Locate the cell with the specified text and output its (X, Y) center coordinate. 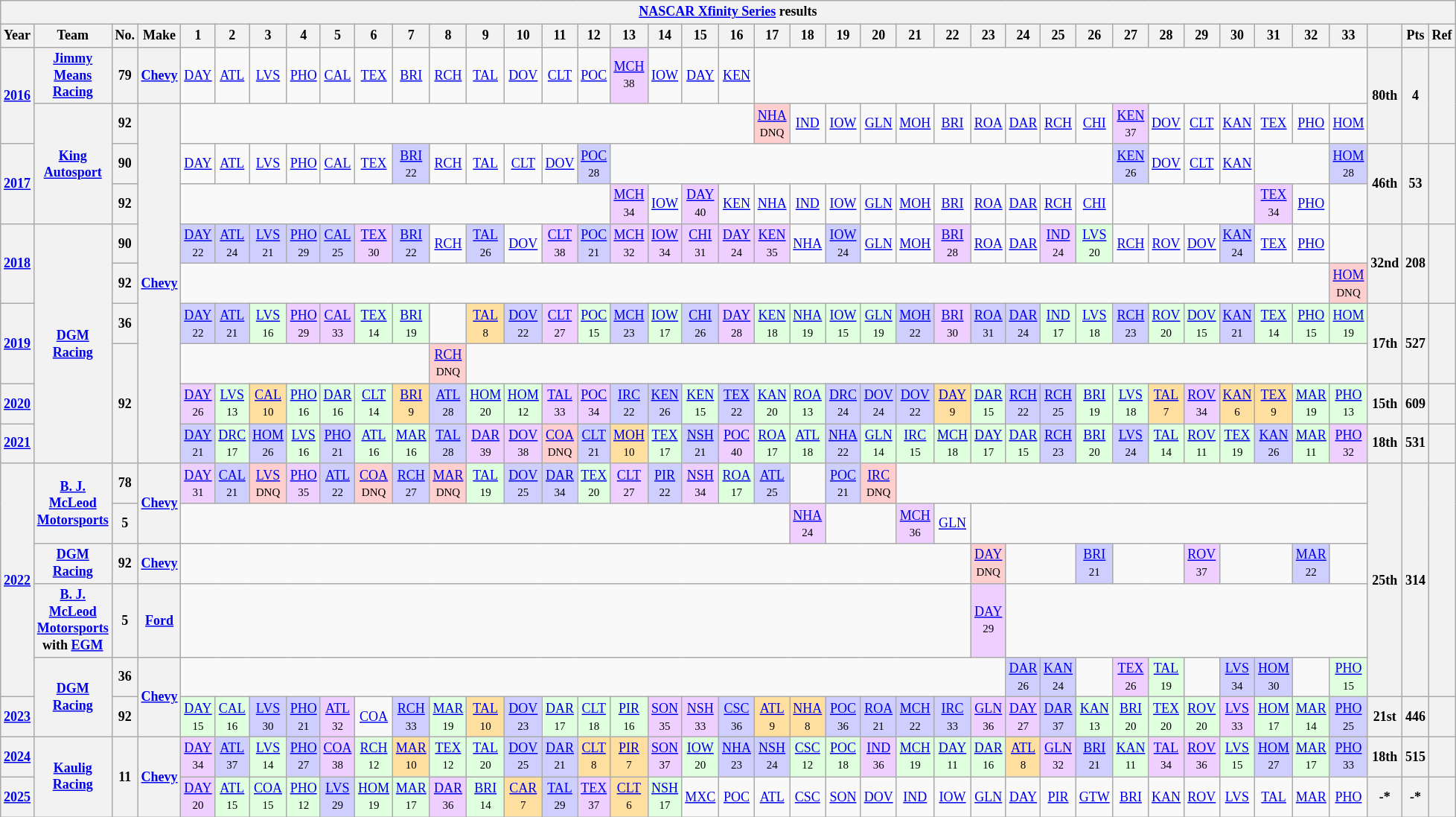
IRC22 (630, 404)
LVS14 (268, 757)
ATL18 (808, 444)
CLT14 (374, 404)
80th (1385, 95)
KAN20 (772, 404)
MOH22 (916, 324)
ATL28 (448, 404)
POC15 (594, 324)
TEX22 (737, 404)
CHI31 (700, 244)
2019 (18, 344)
ROV37 (1201, 564)
MAR22 (1311, 564)
20 (878, 36)
DAY31 (198, 483)
ATL8 (1023, 757)
2018 (18, 264)
TAL33 (560, 404)
NSH33 (700, 717)
53 (1416, 183)
Ford (159, 620)
NSH34 (700, 483)
NHA22 (843, 444)
PIR7 (630, 757)
KAN21 (1237, 324)
MCH38 (630, 75)
ATL15 (232, 797)
ATL22 (338, 483)
MAR14 (1311, 717)
IRC15 (916, 444)
2020 (18, 404)
ROV36 (1201, 757)
LVS13 (232, 404)
46th (1385, 183)
IOW17 (665, 324)
PHO27 (304, 757)
MCH18 (953, 444)
DAY15 (198, 717)
DAY34 (198, 757)
27 (1131, 36)
NHA19 (808, 324)
DAY24 (737, 244)
ROA21 (878, 717)
NSH21 (700, 444)
2017 (18, 183)
21 (916, 36)
PIR22 (665, 483)
CLT8 (594, 757)
POC40 (737, 444)
LVS24 (1131, 444)
RCH33 (411, 717)
HOMDNQ (1349, 284)
KAN6 (1237, 404)
ROA13 (808, 404)
25 (1059, 36)
MCH22 (916, 717)
NASCAR Xfinity Series results (728, 12)
PHO32 (1349, 444)
DAY11 (953, 757)
79 (125, 75)
MCH36 (916, 524)
DOV23 (524, 717)
LVS29 (338, 797)
22 (953, 36)
MOH10 (630, 444)
LVS21 (268, 244)
PHO25 (1349, 717)
DOV15 (1201, 324)
KAN26 (1274, 444)
BRI14 (485, 797)
BRI30 (953, 324)
GLN19 (878, 324)
25th (1385, 579)
DAY28 (737, 324)
HOM (1349, 124)
30 (1237, 36)
COA15 (268, 797)
DAR37 (1059, 717)
KEN35 (772, 244)
LVS34 (1237, 677)
2016 (18, 95)
KEN18 (772, 324)
NHA8 (808, 717)
ROV34 (1201, 404)
NHA24 (808, 524)
CAL10 (268, 404)
DAR34 (560, 483)
CAR7 (524, 797)
PHO13 (1349, 404)
MXC (700, 797)
DAYDNQ (989, 564)
IOW24 (843, 244)
KAN13 (1094, 717)
31 (1274, 36)
TEX30 (374, 244)
IOW15 (843, 324)
DAY21 (198, 444)
515 (1416, 757)
King Autosport (73, 164)
CHI26 (700, 324)
ATL32 (338, 717)
NSH24 (772, 757)
Jimmy Means Racing (73, 75)
DAR21 (560, 757)
CLT6 (630, 797)
24 (1023, 36)
DRC17 (232, 444)
Team (73, 36)
2024 (18, 757)
NHA23 (737, 757)
LVS20 (1094, 244)
2022 (18, 579)
MCH32 (630, 244)
ROV11 (1201, 444)
POC36 (843, 717)
TEX34 (1274, 204)
32 (1311, 36)
12 (594, 36)
GLN36 (989, 717)
TAL29 (560, 797)
527 (1416, 344)
MAR10 (411, 757)
MAR11 (1311, 444)
NHADNQ (772, 124)
BRI28 (953, 244)
CLT38 (560, 244)
TEX9 (1274, 404)
23 (989, 36)
2023 (18, 717)
446 (1416, 717)
IOW34 (665, 244)
SON35 (665, 717)
ATL16 (374, 444)
ROA31 (989, 324)
DAR24 (1023, 324)
PHO33 (1349, 757)
KEN15 (700, 404)
TAL20 (485, 757)
RCH25 (1059, 404)
IRCDNQ (878, 483)
RCHDNQ (448, 363)
IND17 (1059, 324)
314 (1416, 579)
TEX17 (665, 444)
17 (772, 36)
DAR26 (1023, 677)
DAY40 (700, 204)
Pts (1416, 36)
Make (159, 36)
DAR17 (560, 717)
17th (1385, 344)
PHO35 (304, 483)
DAY26 (198, 404)
ATL25 (772, 483)
POC28 (594, 164)
15 (700, 36)
TEX26 (1131, 677)
MAR16 (411, 444)
2025 (18, 797)
CLT18 (594, 717)
1 (198, 36)
PHO16 (304, 404)
IOW20 (700, 757)
21st (1385, 717)
MCH34 (630, 204)
HOM30 (1274, 677)
MCH19 (916, 757)
TAL8 (485, 324)
MCH23 (630, 324)
TAL26 (485, 244)
LVS30 (268, 717)
14 (665, 36)
PIR16 (630, 717)
TEX37 (594, 797)
15th (1385, 404)
IND36 (878, 757)
KEN37 (1131, 124)
19 (843, 36)
GLN32 (1059, 757)
HOM20 (485, 404)
208 (1416, 264)
Year (18, 36)
No. (125, 36)
POC18 (843, 757)
RCH12 (374, 757)
HOM27 (1274, 757)
COA38 (338, 757)
DAR39 (485, 444)
Kaulig Racing (73, 776)
26 (1094, 36)
3 (268, 36)
CSC36 (737, 717)
POC34 (594, 404)
IND24 (1059, 244)
28 (1166, 36)
COA (374, 717)
ATL37 (232, 757)
B. J. McLeod Motorsports with EGM (73, 620)
IRC33 (953, 717)
9 (485, 36)
29 (1201, 36)
PHO12 (304, 797)
TAL34 (1166, 757)
B. J. McLeod Motorsports (73, 503)
HOM28 (1349, 164)
ATL21 (232, 324)
LVSDNQ (268, 483)
PIR (1059, 797)
TAL10 (485, 717)
TEX12 (448, 757)
RCH27 (411, 483)
DAR36 (448, 797)
RCH22 (1023, 404)
TEX19 (1237, 444)
CAL16 (232, 717)
NSH17 (665, 797)
33 (1349, 36)
7 (411, 36)
CAL21 (232, 483)
Ref (1442, 36)
DOV24 (878, 404)
16 (737, 36)
609 (1416, 404)
GTW (1094, 797)
ATL24 (232, 244)
531 (1416, 444)
HOM12 (524, 404)
32nd (1385, 264)
6 (374, 36)
CLT21 (594, 444)
SON (843, 797)
CSC12 (808, 757)
CSC (808, 797)
HOM26 (268, 444)
GLN14 (878, 444)
TAL28 (448, 444)
18 (808, 36)
ATL9 (772, 717)
KAN11 (1131, 757)
10 (524, 36)
DAY29 (989, 620)
TAL7 (1166, 404)
DAY17 (989, 444)
HOM17 (1274, 717)
DAY9 (953, 404)
MARDNQ (448, 483)
78 (125, 483)
2 (232, 36)
DAY27 (1023, 717)
LVS33 (1237, 717)
SON37 (665, 757)
DRC24 (843, 404)
CAL25 (338, 244)
LVS15 (1237, 757)
MAR (1311, 797)
BRI9 (411, 404)
DOV38 (524, 444)
DAY20 (198, 797)
TAL14 (1166, 444)
CAL33 (338, 324)
8 (448, 36)
2021 (18, 444)
13 (630, 36)
